Find where the given text appears and provide that cell's center as (X, Y) coordinate. 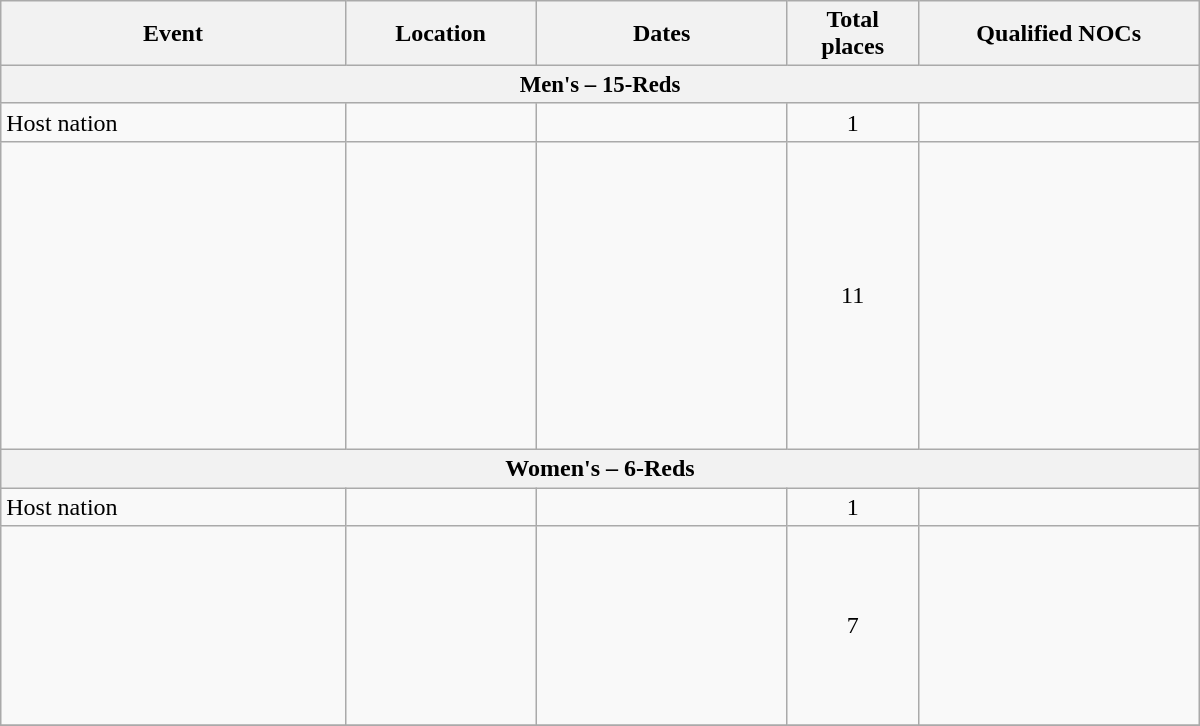
7 (852, 626)
Women's – 6-Reds (600, 469)
11 (852, 295)
Dates (662, 34)
Location (440, 34)
Event (173, 34)
Qualified NOCs (1058, 34)
Men's – 15-Reds (600, 85)
Total places (852, 34)
